Capture the cell that displays the provided text and extract its (X, Y) central coordinate. 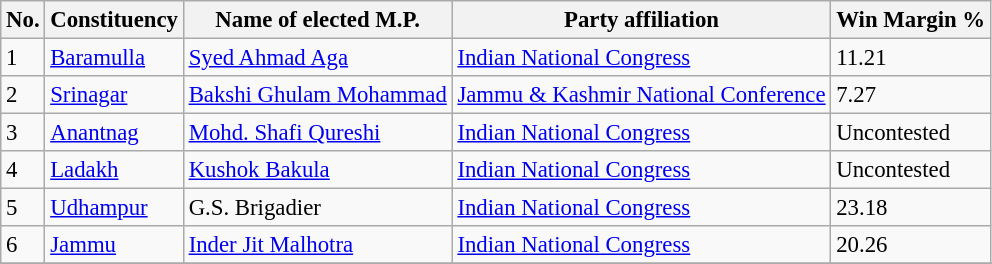
2 (23, 95)
Jammu & Kashmir National Conference (642, 95)
3 (23, 133)
5 (23, 208)
7.27 (911, 95)
Udhampur (114, 208)
Srinagar (114, 95)
Win Margin % (911, 20)
Anantnag (114, 133)
Bakshi Ghulam Mohammad (318, 95)
Constituency (114, 20)
1 (23, 58)
4 (23, 170)
Baramulla (114, 58)
Jammu (114, 245)
23.18 (911, 208)
Syed Ahmad Aga (318, 58)
Kushok Bakula (318, 170)
G.S. Brigadier (318, 208)
11.21 (911, 58)
6 (23, 245)
Name of elected M.P. (318, 20)
Ladakh (114, 170)
Mohd. Shafi Qureshi (318, 133)
Party affiliation (642, 20)
No. (23, 20)
Inder Jit Malhotra (318, 245)
20.26 (911, 245)
